Search for the cell housing the specified text and yield its [x, y] center coordinate. 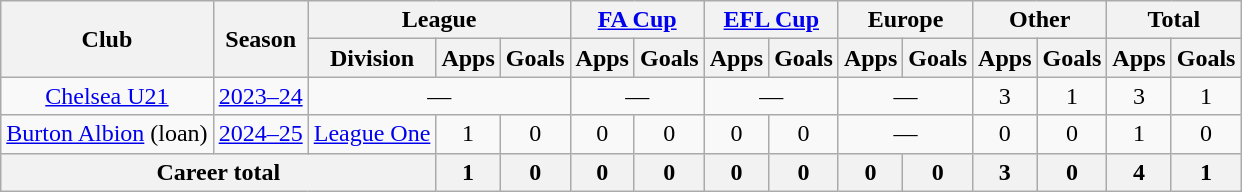
Chelsea U21 [107, 96]
Division [372, 58]
2023–24 [260, 96]
Career total [218, 172]
Total [1174, 20]
Season [260, 39]
FA Cup [637, 20]
Burton Albion (loan) [107, 134]
Other [1040, 20]
League One [372, 134]
EFL Cup [771, 20]
2024–25 [260, 134]
Europe [905, 20]
League [439, 20]
4 [1139, 172]
Club [107, 39]
